Provide the (x, y) coordinate of the cell's center where the given text is located.  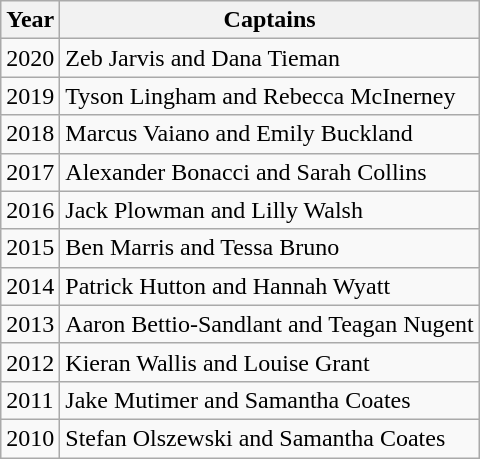
Jake Mutimer and Samantha Coates (270, 400)
Zeb Jarvis and Dana Tieman (270, 58)
2013 (30, 324)
Ben Marris and Tessa Bruno (270, 248)
Jack Plowman and Lilly Walsh (270, 210)
2014 (30, 286)
Tyson Lingham and Rebecca McInerney (270, 96)
2010 (30, 438)
2017 (30, 172)
2016 (30, 210)
Year (30, 20)
Captains (270, 20)
Stefan Olszewski and Samantha Coates (270, 438)
Marcus Vaiano and Emily Buckland (270, 134)
2018 (30, 134)
2019 (30, 96)
Aaron Bettio-Sandlant and Teagan Nugent (270, 324)
2012 (30, 362)
2015 (30, 248)
Patrick Hutton and Hannah Wyatt (270, 286)
2020 (30, 58)
Kieran Wallis and Louise Grant (270, 362)
Alexander Bonacci and Sarah Collins (270, 172)
2011 (30, 400)
